From the cell containing the given text, extract its center point as (x, y) coordinate. 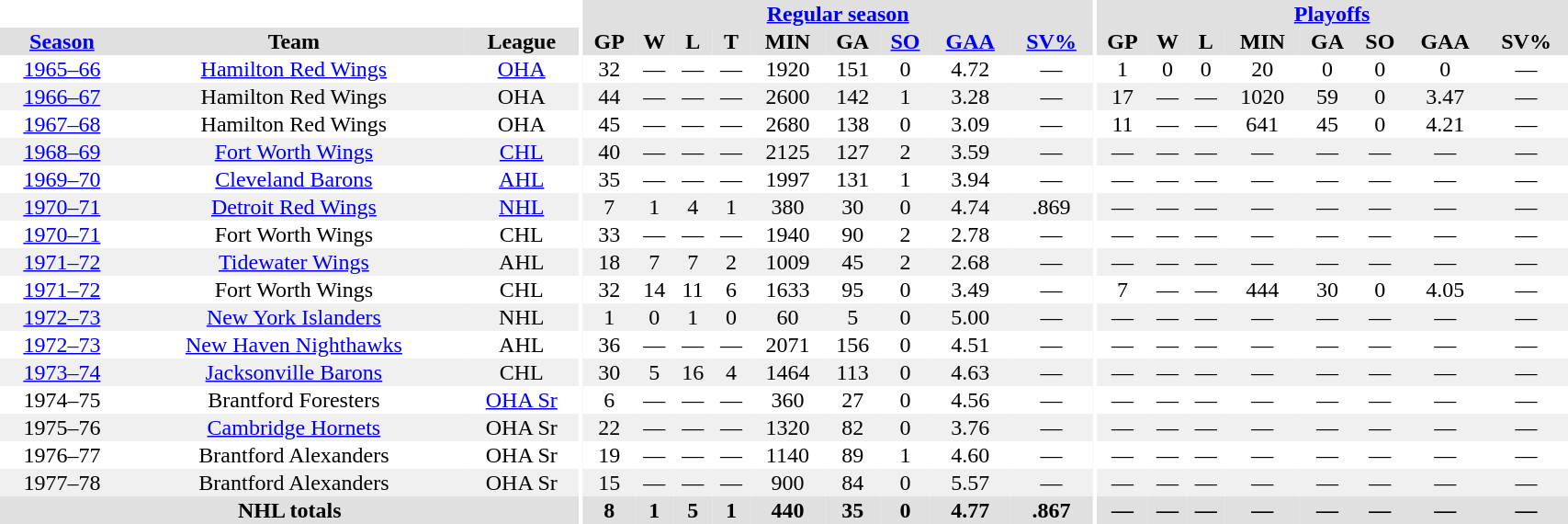
4.72 (970, 69)
Cambridge Hornets (294, 427)
2071 (788, 345)
5.00 (970, 317)
New Haven Nighthawks (294, 345)
1633 (788, 290)
5.57 (970, 483)
2.68 (970, 262)
3.28 (970, 97)
1920 (788, 69)
2.78 (970, 234)
8 (609, 510)
156 (852, 345)
3.76 (970, 427)
444 (1262, 290)
641 (1262, 124)
.869 (1051, 207)
59 (1327, 97)
1966–67 (62, 97)
19 (609, 455)
New York Islanders (294, 317)
95 (852, 290)
1940 (788, 234)
127 (852, 152)
1140 (788, 455)
16 (693, 372)
1977–78 (62, 483)
NHL totals (290, 510)
1969–70 (62, 179)
1974–75 (62, 400)
3.94 (970, 179)
4.51 (970, 345)
1968–69 (62, 152)
4.21 (1444, 124)
Jacksonville Barons (294, 372)
Regular season (838, 14)
1975–76 (62, 427)
440 (788, 510)
14 (654, 290)
60 (788, 317)
36 (609, 345)
League (522, 41)
89 (852, 455)
2680 (788, 124)
15 (609, 483)
90 (852, 234)
82 (852, 427)
3.59 (970, 152)
Brantford Foresters (294, 400)
40 (609, 152)
27 (852, 400)
20 (1262, 69)
1009 (788, 262)
4.05 (1444, 290)
Cleveland Barons (294, 179)
1967–68 (62, 124)
1976–77 (62, 455)
1965–66 (62, 69)
380 (788, 207)
3.09 (970, 124)
1320 (788, 427)
360 (788, 400)
22 (609, 427)
138 (852, 124)
4.63 (970, 372)
Playoffs (1332, 14)
84 (852, 483)
3.49 (970, 290)
1020 (1262, 97)
17 (1122, 97)
4.77 (970, 510)
Tidewater Wings (294, 262)
1997 (788, 179)
Team (294, 41)
900 (788, 483)
4.60 (970, 455)
Detroit Red Wings (294, 207)
3.47 (1444, 97)
4.56 (970, 400)
18 (609, 262)
44 (609, 97)
1464 (788, 372)
33 (609, 234)
.867 (1051, 510)
Season (62, 41)
131 (852, 179)
142 (852, 97)
2600 (788, 97)
151 (852, 69)
1973–74 (62, 372)
2125 (788, 152)
4.74 (970, 207)
113 (852, 372)
T (731, 41)
